Find where the given text appears and provide that cell's center as [X, Y] coordinate. 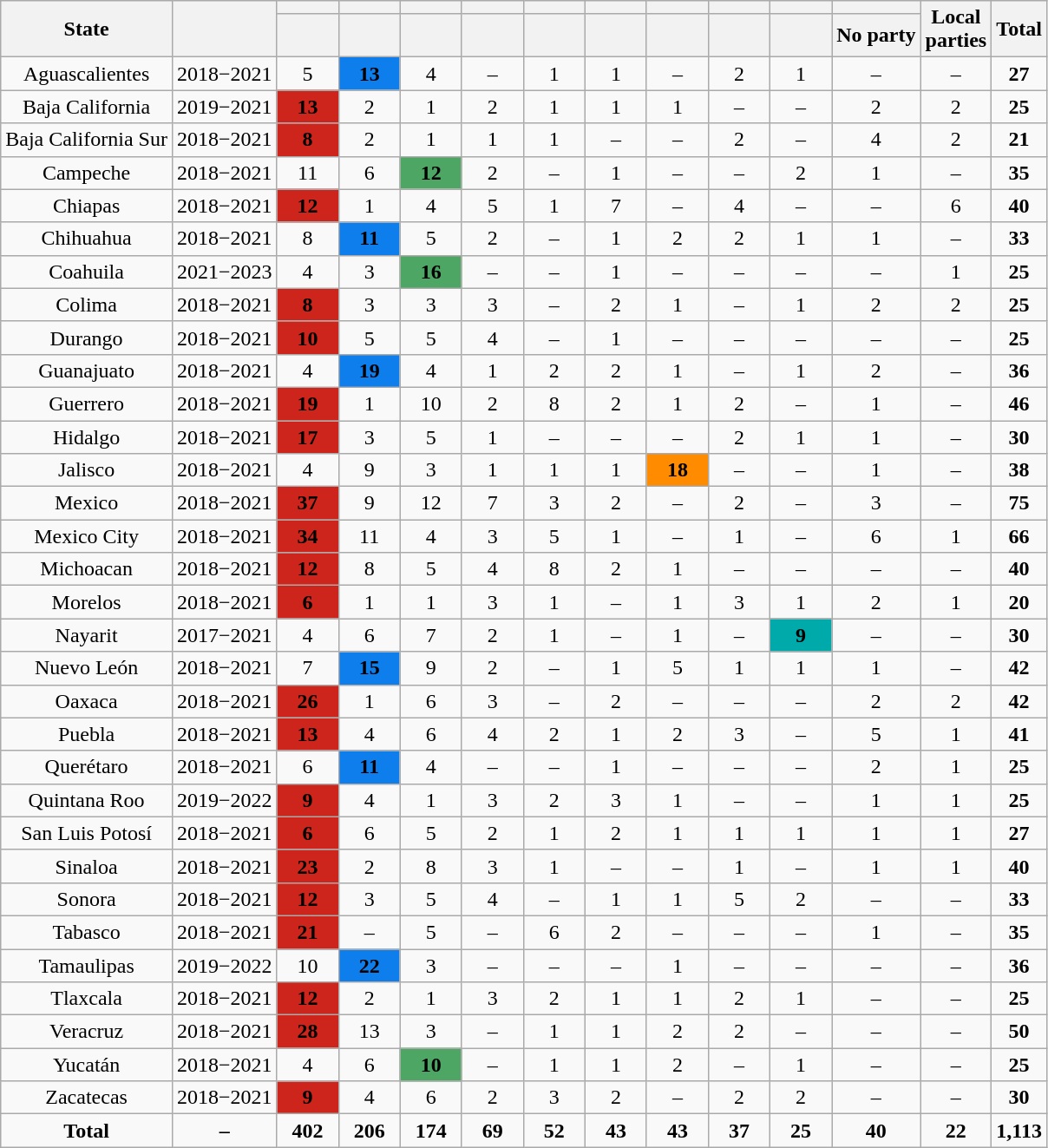
San Luis Potosí [87, 833]
Hidalgo [87, 436]
Nayarit [87, 635]
Michoacan [87, 569]
Tlaxcala [87, 999]
Jalisco [87, 470]
174 [430, 1131]
41 [1019, 734]
18 [677, 470]
State [87, 30]
Baja California [87, 107]
52 [553, 1131]
Mexico City [87, 536]
402 [307, 1131]
Baja California Sur [87, 140]
Colima [87, 305]
15 [370, 668]
Puebla [87, 734]
Sinaloa [87, 866]
Quintana Roo [87, 800]
2021−2023 [224, 272]
Coahuila [87, 272]
20 [1019, 602]
Zacatecas [87, 1098]
Mexico [87, 503]
Tamaulipas [87, 966]
66 [1019, 536]
2019−2021 [224, 107]
Chihuahua [87, 239]
Aguascalientes [87, 74]
Veracruz [87, 1032]
Guanajuato [87, 371]
17 [307, 436]
Campeche [87, 173]
Localparties [956, 30]
16 [430, 272]
28 [307, 1032]
38 [1019, 470]
46 [1019, 403]
50 [1019, 1032]
75 [1019, 503]
Querétaro [87, 767]
No party [876, 35]
Nuevo León [87, 668]
206 [370, 1131]
Chiapas [87, 206]
Oaxaca [87, 701]
23 [307, 866]
26 [307, 701]
Morelos [87, 602]
Sonora [87, 899]
1,113 [1019, 1131]
Tabasco [87, 932]
69 [493, 1131]
34 [307, 536]
Durango [87, 338]
2017−2021 [224, 635]
Guerrero [87, 403]
Yucatán [87, 1065]
